Capture the cell that displays the provided text and extract its [x, y] central coordinate. 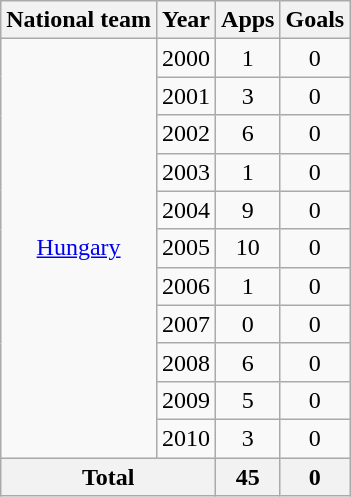
2001 [186, 96]
9 [248, 210]
2007 [186, 324]
Year [186, 20]
10 [248, 248]
2000 [186, 58]
2010 [186, 438]
45 [248, 477]
2006 [186, 286]
2003 [186, 172]
National team [79, 20]
2008 [186, 362]
Apps [248, 20]
2002 [186, 134]
2005 [186, 248]
2009 [186, 400]
5 [248, 400]
2004 [186, 210]
Total [108, 477]
Hungary [79, 248]
Goals [315, 20]
